Extract the (X, Y) coordinate from the center of the cell holding the provided text.  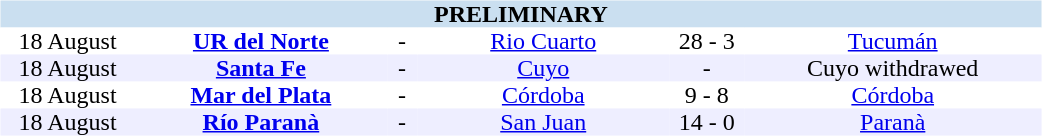
Cuyo (544, 68)
UR del Norte (262, 42)
Mar del Plata (262, 96)
Río Paranà (262, 122)
9 - 8 (707, 96)
28 - 3 (707, 42)
Paranà (893, 122)
Tucumán (893, 42)
PRELIMINARY (520, 14)
San Juan (544, 122)
Santa Fe (262, 68)
Cuyo withdrawed (893, 68)
14 - 0 (707, 122)
Rio Cuarto (544, 42)
